Output the [X, Y] coordinate of the center of the cell containing the given text.  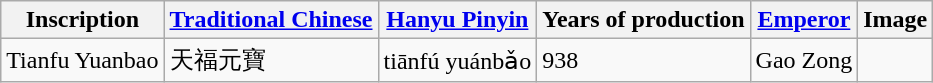
Years of production [644, 20]
Emperor [804, 20]
938 [644, 60]
tiānfú yuánbǎo [458, 60]
Inscription [82, 20]
Tianfu Yuanbao [82, 60]
天福元寶 [271, 60]
Hanyu Pinyin [458, 20]
Traditional Chinese [271, 20]
Image [896, 20]
Gao Zong [804, 60]
